From the cell containing the given text, extract its center point as [X, Y] coordinate. 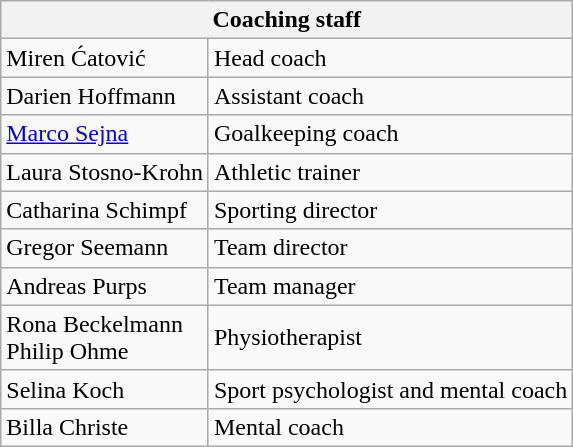
Team manager [390, 286]
Andreas Purps [105, 286]
Billa Christe [105, 427]
Darien Hoffmann [105, 96]
Gregor Seemann [105, 248]
Physiotherapist [390, 338]
Marco Sejna [105, 134]
Mental coach [390, 427]
Assistant coach [390, 96]
Catharina Schimpf [105, 210]
Rona Beckelmann Philip Ohme [105, 338]
Sporting director [390, 210]
Head coach [390, 58]
Goalkeeping coach [390, 134]
Miren Ćatović [105, 58]
Team director [390, 248]
Selina Koch [105, 389]
Athletic trainer [390, 172]
Laura Stosno-Krohn [105, 172]
Sport psychologist and mental coach [390, 389]
Coaching staff [287, 20]
